Return (x, y) of the center of cell containing provided text 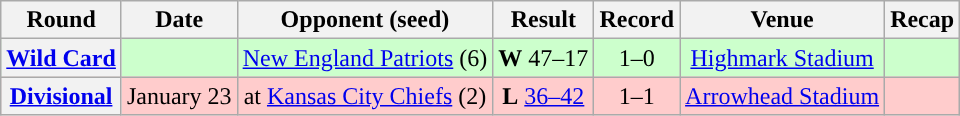
1–1 (637, 96)
Date (179, 20)
L 36–42 (544, 96)
Highmark Stadium (782, 58)
Venue (782, 20)
Arrowhead Stadium (782, 96)
1–0 (637, 58)
Round (62, 20)
Record (637, 20)
at Kansas City Chiefs (2) (365, 96)
Wild Card (62, 58)
January 23 (179, 96)
Opponent (seed) (365, 20)
Result (544, 20)
W 47–17 (544, 58)
Divisional (62, 96)
Recap (922, 20)
New England Patriots (6) (365, 58)
